Scan for the cell matching the given text and deliver its [X, Y] coordinate at center. 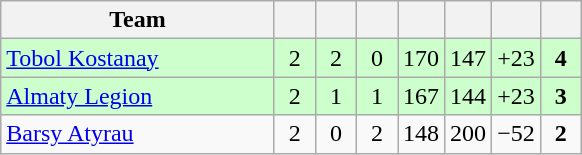
200 [468, 134]
Barsy Atyrau [138, 134]
−52 [516, 134]
147 [468, 58]
148 [422, 134]
Team [138, 20]
Tobol Kostanay [138, 58]
170 [422, 58]
144 [468, 96]
3 [560, 96]
167 [422, 96]
Almaty Legion [138, 96]
4 [560, 58]
